Extract the [x, y] coordinate from the center of the cell holding the provided text.  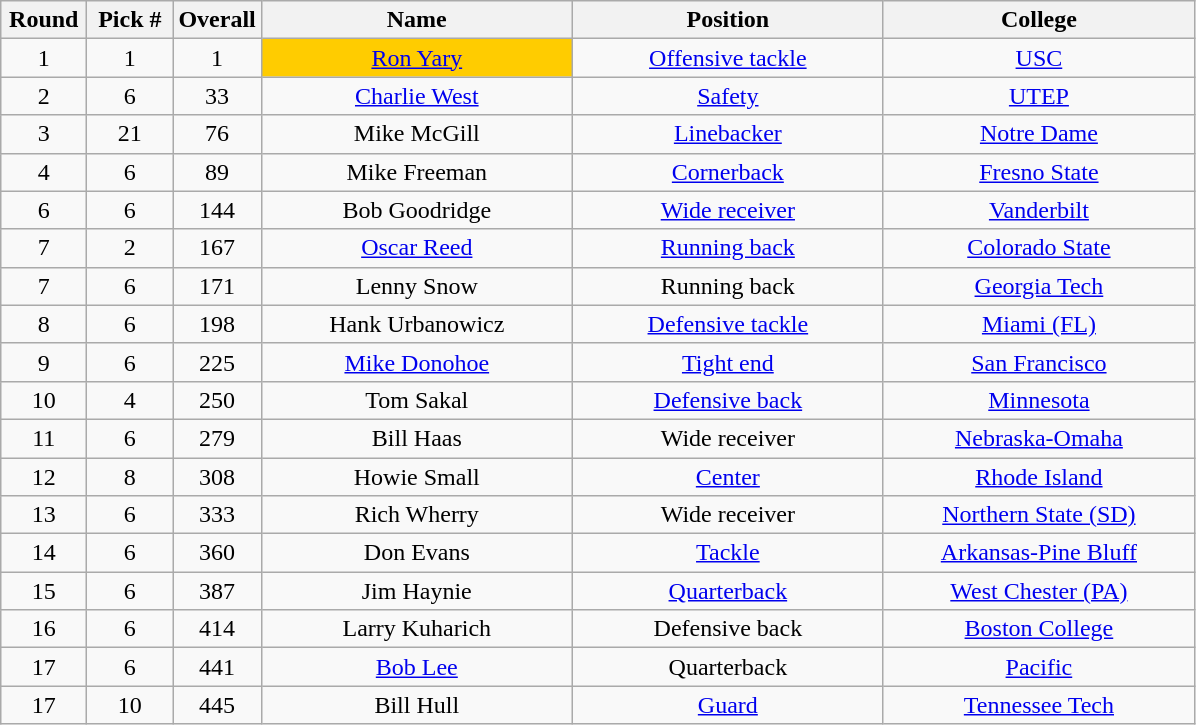
Pacific [1038, 667]
14 [44, 553]
Tennessee Tech [1038, 705]
Tom Sakal [416, 400]
Rich Wherry [416, 515]
11 [44, 438]
Overall [217, 20]
16 [44, 629]
167 [217, 248]
Offensive tackle [728, 58]
San Francisco [1038, 362]
Jim Haynie [416, 591]
Vanderbilt [1038, 210]
Boston College [1038, 629]
387 [217, 591]
Position [728, 20]
Safety [728, 96]
441 [217, 667]
12 [44, 477]
225 [217, 362]
13 [44, 515]
3 [44, 134]
Oscar Reed [416, 248]
360 [217, 553]
445 [217, 705]
Mike Donohoe [416, 362]
Larry Kuharich [416, 629]
414 [217, 629]
Ron Yary [416, 58]
Minnesota [1038, 400]
Charlie West [416, 96]
Guard [728, 705]
Rhode Island [1038, 477]
Name [416, 20]
Mike Freeman [416, 172]
UTEP [1038, 96]
Miami (FL) [1038, 324]
Bob Goodridge [416, 210]
Georgia Tech [1038, 286]
West Chester (PA) [1038, 591]
Colorado State [1038, 248]
Bob Lee [416, 667]
Center [728, 477]
15 [44, 591]
College [1038, 20]
Defensive tackle [728, 324]
Pick # [130, 20]
Linebacker [728, 134]
333 [217, 515]
198 [217, 324]
Howie Small [416, 477]
Don Evans [416, 553]
Arkansas-Pine Bluff [1038, 553]
Northern State (SD) [1038, 515]
9 [44, 362]
144 [217, 210]
Hank Urbanowicz [416, 324]
Cornerback [728, 172]
Tight end [728, 362]
21 [130, 134]
Mike McGill [416, 134]
Lenny Snow [416, 286]
89 [217, 172]
Tackle [728, 553]
33 [217, 96]
Bill Haas [416, 438]
USC [1038, 58]
Notre Dame [1038, 134]
250 [217, 400]
Fresno State [1038, 172]
308 [217, 477]
Nebraska-Omaha [1038, 438]
Bill Hull [416, 705]
171 [217, 286]
76 [217, 134]
279 [217, 438]
Round [44, 20]
